Detect which cell encompasses the target text, then output its (x, y) center coordinate. 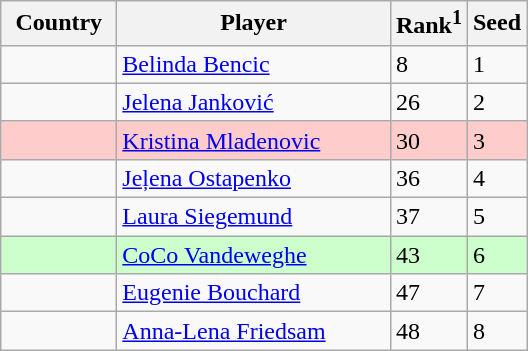
36 (428, 178)
CoCo Vandeweghe (254, 255)
48 (428, 331)
30 (428, 140)
Seed (496, 24)
6 (496, 255)
5 (496, 217)
26 (428, 102)
Country (59, 24)
Kristina Mladenovic (254, 140)
4 (496, 178)
7 (496, 293)
Player (254, 24)
43 (428, 255)
Anna-Lena Friedsam (254, 331)
Jeļena Ostapenko (254, 178)
47 (428, 293)
37 (428, 217)
2 (496, 102)
Eugenie Bouchard (254, 293)
Jelena Janković (254, 102)
Belinda Bencic (254, 64)
Laura Siegemund (254, 217)
1 (496, 64)
3 (496, 140)
Rank1 (428, 24)
